Pinpoint the cell where the given text exists, returning its [x, y] midpoint coordinate. 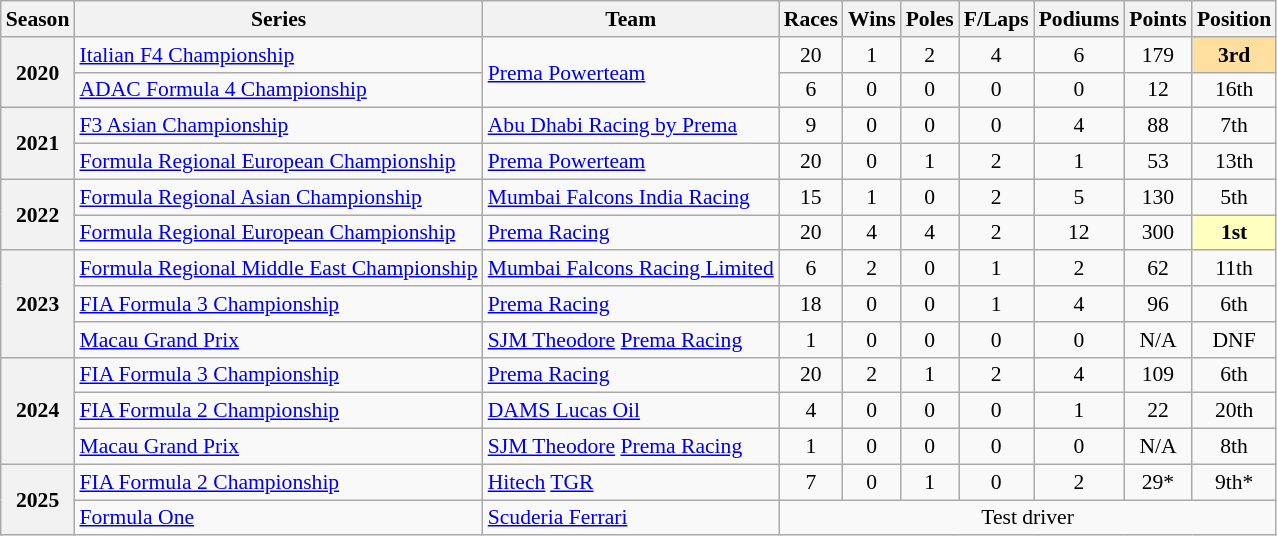
Formula Regional Middle East Championship [278, 269]
8th [1234, 447]
F/Laps [996, 19]
Wins [872, 19]
Abu Dhabi Racing by Prema [631, 126]
7 [811, 482]
3rd [1234, 55]
Poles [930, 19]
Hitech TGR [631, 482]
179 [1158, 55]
Formula One [278, 518]
2024 [38, 410]
2023 [38, 304]
29* [1158, 482]
Mumbai Falcons India Racing [631, 197]
Podiums [1080, 19]
53 [1158, 162]
1st [1234, 233]
Mumbai Falcons Racing Limited [631, 269]
22 [1158, 411]
18 [811, 304]
Races [811, 19]
ADAC Formula 4 Championship [278, 90]
Italian F4 Championship [278, 55]
11th [1234, 269]
9th* [1234, 482]
7th [1234, 126]
2022 [38, 214]
109 [1158, 375]
2021 [38, 144]
2020 [38, 72]
Series [278, 19]
Scuderia Ferrari [631, 518]
Team [631, 19]
96 [1158, 304]
Season [38, 19]
Formula Regional Asian Championship [278, 197]
15 [811, 197]
88 [1158, 126]
130 [1158, 197]
F3 Asian Championship [278, 126]
62 [1158, 269]
2025 [38, 500]
300 [1158, 233]
Test driver [1028, 518]
20th [1234, 411]
5th [1234, 197]
5 [1080, 197]
Points [1158, 19]
DNF [1234, 340]
Position [1234, 19]
DAMS Lucas Oil [631, 411]
16th [1234, 90]
9 [811, 126]
13th [1234, 162]
